For the text-containing cell, return its midpoint in (x, y) coordinate format. 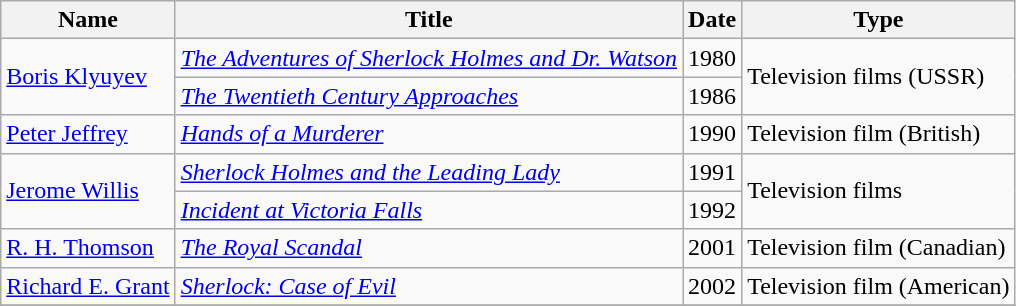
Television film (British) (878, 134)
Name (88, 20)
Date (712, 20)
The Twentieth Century Approaches (428, 96)
1980 (712, 58)
Boris Klyuyev (88, 77)
2001 (712, 248)
Television film (Canadian) (878, 248)
Peter Jeffrey (88, 134)
1991 (712, 172)
The Royal Scandal (428, 248)
1990 (712, 134)
The Adventures of Sherlock Holmes and Dr. Watson (428, 58)
Sherlock Holmes and the Leading Lady (428, 172)
Title (428, 20)
Television films (878, 191)
Hands of a Murderer (428, 134)
1992 (712, 210)
Type (878, 20)
Sherlock: Case of Evil (428, 286)
Jerome Willis (88, 191)
2002 (712, 286)
Richard E. Grant (88, 286)
Incident at Victoria Falls (428, 210)
Television film (American) (878, 286)
Television films (USSR) (878, 77)
R. H. Thomson (88, 248)
1986 (712, 96)
